Detect which cell encompasses the target text, then output its (X, Y) center coordinate. 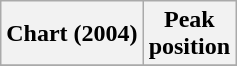
Chart (2004) (72, 34)
Peakposition (189, 34)
